Scan for the cell matching the given text and deliver its [X, Y] coordinate at center. 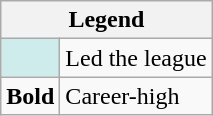
Career-high [136, 96]
Bold [30, 96]
Led the league [136, 58]
Legend [106, 20]
